Return [X, Y] of the center of cell containing provided text 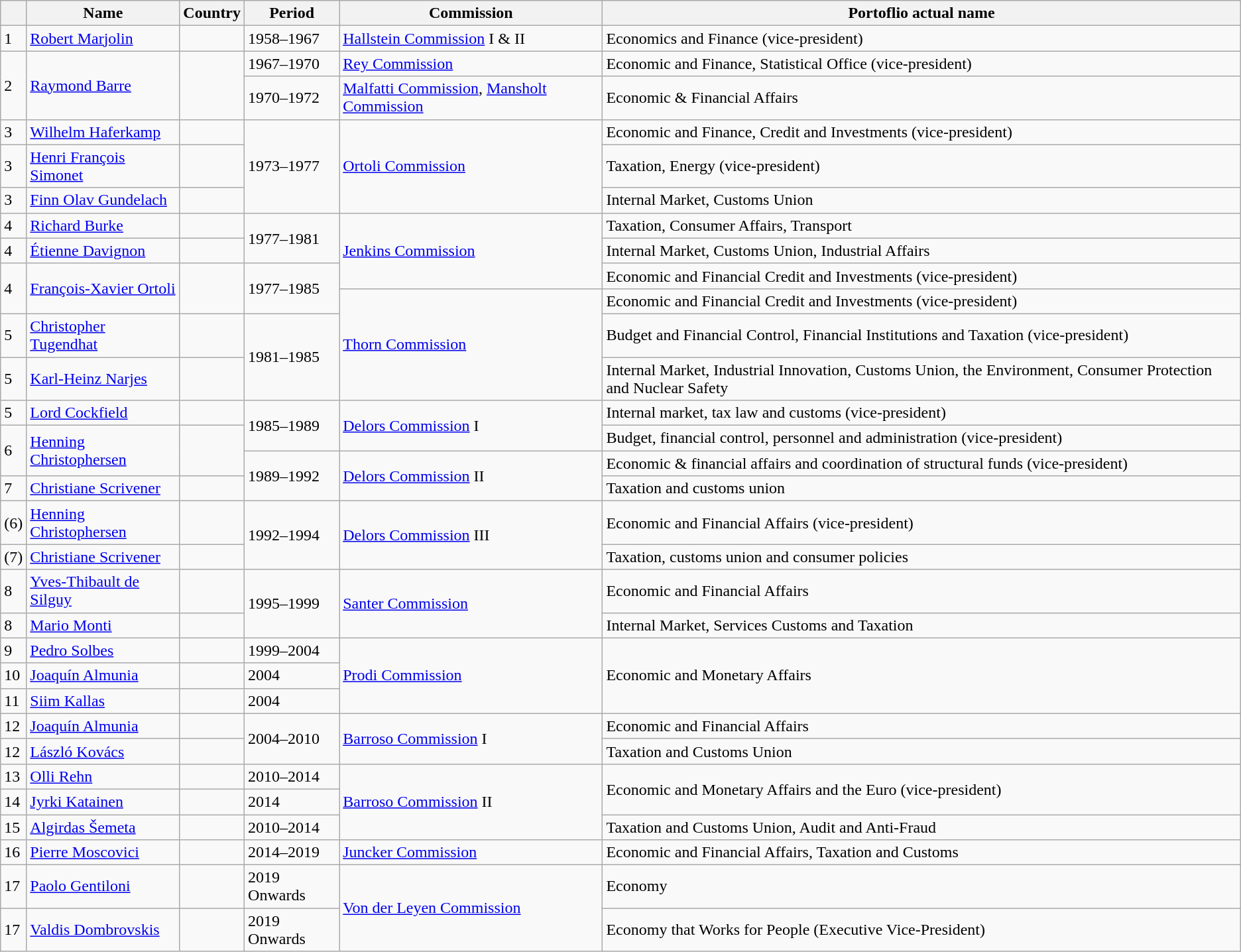
Economic and Monetary Affairs and the Euro (vice-president) [921, 789]
Étienne Davignon [103, 251]
Henri François Simonet [103, 166]
Pedro Solbes [103, 650]
Jenkins Commission [471, 251]
1977–1981 [292, 238]
1992–1994 [292, 536]
Taxation and Customs Union, Audit and Anti-Fraud [921, 827]
Budget and Financial Control, Financial Institutions and Taxation (vice-president) [921, 335]
Taxation and Customs Union [921, 751]
2 [13, 85]
Thorn Commission [471, 344]
Wilhelm Haferkamp [103, 132]
1985–1989 [292, 426]
Taxation and customs union [921, 489]
2004–2010 [292, 739]
Budget, financial control, personnel and administration (vice-president) [921, 438]
Siim Kallas [103, 701]
11 [13, 701]
Economics and Finance (vice-president) [921, 38]
Internal Market, Services Customs and Taxation [921, 625]
Karl-Heinz Narjes [103, 378]
Von der Leyen Commission [471, 908]
László Kovács [103, 751]
Economy [921, 887]
Taxation, Consumer Affairs, Transport [921, 225]
16 [13, 853]
2014–2019 [292, 853]
1989–1992 [292, 476]
Period [292, 13]
Economic & Financial Affairs [921, 98]
Richard Burke [103, 225]
1981–1985 [292, 357]
Rey Commission [471, 64]
Name [103, 13]
Valdis Dombrovskis [103, 929]
Country [212, 13]
Hallstein Commission I & II [471, 38]
1995–1999 [292, 603]
1973–1977 [292, 166]
1958–1967 [292, 38]
Barroso Commission I [471, 739]
Economic & financial affairs and coordination of structural funds (vice-president) [921, 463]
Santer Commission [471, 603]
Taxation, Energy (vice-president) [921, 166]
7 [13, 489]
Economy that Works for People (Executive Vice-President) [921, 929]
Lord Cockfield [103, 413]
Economic and Monetary Affairs [921, 676]
Robert Marjolin [103, 38]
Pierre Moscovici [103, 853]
Internal Market, Customs Union, Industrial Affairs [921, 251]
Taxation, customs union and consumer policies [921, 557]
(6) [13, 522]
14 [13, 802]
1977–1985 [292, 288]
Commission [471, 13]
Delors Commission II [471, 476]
9 [13, 650]
Prodi Commission [471, 676]
(7) [13, 557]
Algirdas Šemeta [103, 827]
Internal Market, Customs Union [921, 200]
Christopher Tugendhat [103, 335]
Paolo Gentiloni [103, 887]
1967–1970 [292, 64]
Barroso Commission II [471, 802]
Olli Rehn [103, 776]
Portoflio actual name [921, 13]
10 [13, 676]
Delors Commission I [471, 426]
Juncker Commission [471, 853]
Malfatti Commission, Mansholt Commission [471, 98]
15 [13, 827]
2014 [292, 802]
1999–2004 [292, 650]
Yves-Thibault de Silguy [103, 591]
Ortoli Commission [471, 166]
1 [13, 38]
Mario Monti [103, 625]
Economic and Financial Affairs (vice-president) [921, 522]
Jyrki Katainen [103, 802]
Delors Commission III [471, 536]
13 [13, 776]
Finn Olav Gundelach [103, 200]
Internal market, tax law and customs (vice-president) [921, 413]
1970–1972 [292, 98]
François-Xavier Ortoli [103, 288]
Economic and Finance, Credit and Investments (vice-president) [921, 132]
Economic and Finance, Statistical Office (vice-president) [921, 64]
Raymond Barre [103, 85]
Economic and Financial Affairs, Taxation and Customs [921, 853]
Internal Market, Industrial Innovation, Customs Union, the Environment, Consumer Protection and Nuclear Safety [921, 378]
6 [13, 451]
